Identify which cell holds the provided text, then report its (x, y) central coordinate. 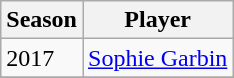
2017 (42, 58)
Sophie Garbin (157, 58)
Season (42, 20)
Player (157, 20)
